Determine the (X, Y) coordinate at the center of the cell enclosing the given text.  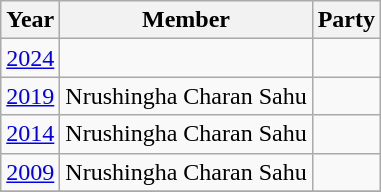
Party (346, 20)
2019 (30, 96)
2024 (30, 58)
2009 (30, 172)
Member (186, 20)
Year (30, 20)
2014 (30, 134)
